Capture the cell that displays the provided text and extract its [x, y] central coordinate. 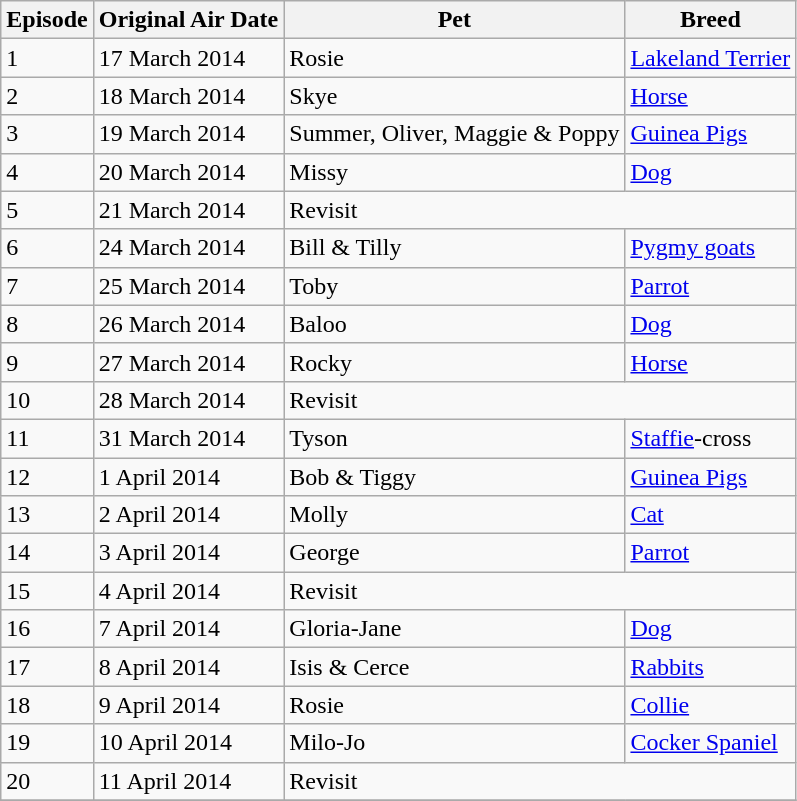
Summer, Oliver, Maggie & Poppy [454, 134]
7 April 2014 [188, 629]
9 April 2014 [188, 705]
11 [47, 438]
8 April 2014 [188, 667]
6 [47, 248]
3 April 2014 [188, 553]
18 March 2014 [188, 96]
Skye [454, 96]
Milo-Jo [454, 743]
9 [47, 362]
13 [47, 515]
17 [47, 667]
Toby [454, 286]
Gloria-Jane [454, 629]
Original Air Date [188, 20]
Cocker Spaniel [710, 743]
Rocky [454, 362]
George [454, 553]
3 [47, 134]
25 March 2014 [188, 286]
20 [47, 781]
10 [47, 400]
19 March 2014 [188, 134]
Tyson [454, 438]
Collie [710, 705]
Bob & Tiggy [454, 477]
28 March 2014 [188, 400]
2 [47, 96]
16 [47, 629]
Missy [454, 172]
1 April 2014 [188, 477]
26 March 2014 [188, 324]
21 March 2014 [188, 210]
Pygmy goats [710, 248]
1 [47, 58]
24 March 2014 [188, 248]
Baloo [454, 324]
4 [47, 172]
Isis & Cerce [454, 667]
31 March 2014 [188, 438]
20 March 2014 [188, 172]
10 April 2014 [188, 743]
Staffie-cross [710, 438]
15 [47, 591]
Molly [454, 515]
5 [47, 210]
4 April 2014 [188, 591]
Cat [710, 515]
12 [47, 477]
14 [47, 553]
2 April 2014 [188, 515]
17 March 2014 [188, 58]
18 [47, 705]
8 [47, 324]
7 [47, 286]
Bill & Tilly [454, 248]
Rabbits [710, 667]
Pet [454, 20]
Episode [47, 20]
27 March 2014 [188, 362]
11 April 2014 [188, 781]
19 [47, 743]
Lakeland Terrier [710, 58]
Breed [710, 20]
